Pinpoint the cell where the given text exists, returning its (X, Y) midpoint coordinate. 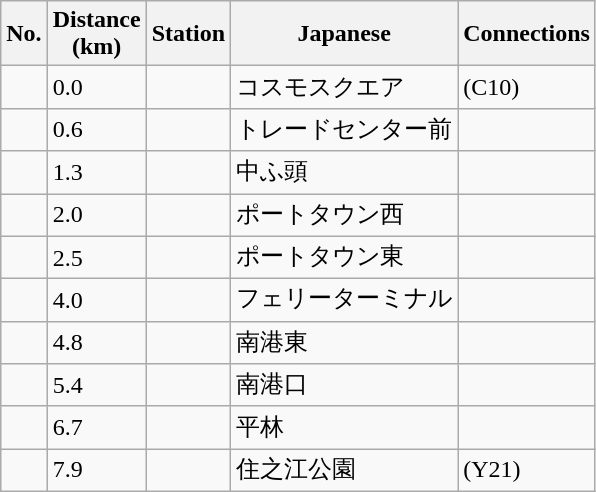
南港口 (344, 386)
7.9 (96, 470)
4.0 (96, 300)
フェリーターミナル (344, 300)
6.7 (96, 428)
トレードセンター前 (344, 130)
住之江公園 (344, 470)
No. (24, 34)
(Y21) (527, 470)
2.5 (96, 258)
1.3 (96, 172)
Japanese (344, 34)
0.6 (96, 130)
中ふ頭 (344, 172)
Station (188, 34)
ポートタウン西 (344, 216)
2.0 (96, 216)
コスモスクエア (344, 88)
Distance(km) (96, 34)
平林 (344, 428)
ポートタウン東 (344, 258)
0.0 (96, 88)
4.8 (96, 342)
5.4 (96, 386)
(C10) (527, 88)
南港東 (344, 342)
Connections (527, 34)
